Pinpoint the cell where the given text exists, returning its [X, Y] midpoint coordinate. 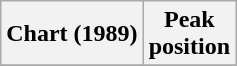
Peakposition [189, 34]
Chart (1989) [72, 34]
